Capture the cell that displays the provided text and extract its [x, y] central coordinate. 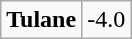
Tulane [42, 19]
-4.0 [106, 19]
